Detect which cell encompasses the target text, then output its (X, Y) center coordinate. 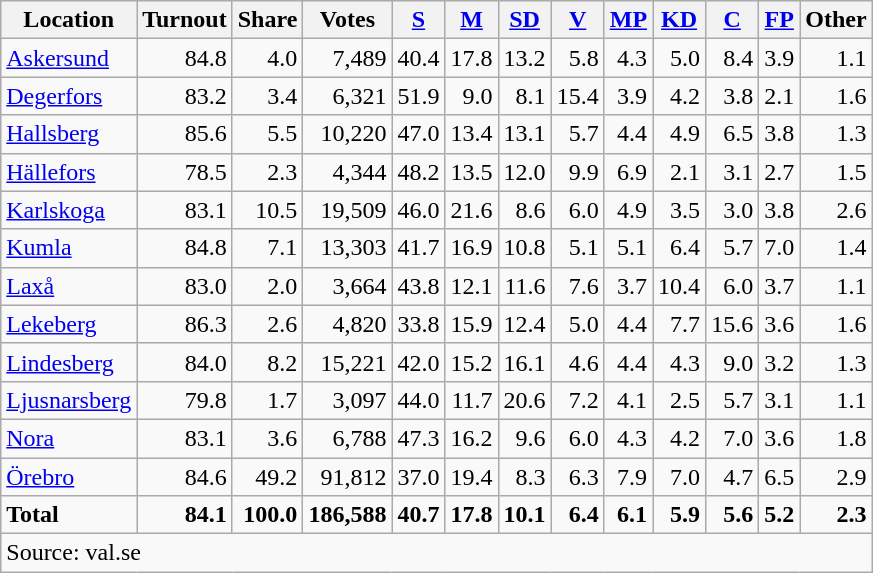
91,812 (348, 477)
1.5 (836, 172)
S (418, 20)
10.8 (524, 248)
Share (268, 20)
M (472, 20)
12.4 (524, 324)
8.1 (524, 96)
Nora (69, 438)
6,321 (348, 96)
78.5 (185, 172)
12.1 (472, 286)
19.4 (472, 477)
2.9 (836, 477)
4,820 (348, 324)
2.7 (780, 172)
Örebro (69, 477)
5.6 (732, 515)
Votes (348, 20)
6.1 (628, 515)
10,220 (348, 134)
79.8 (185, 400)
48.2 (418, 172)
84.1 (185, 515)
5.9 (680, 515)
8.3 (524, 477)
Total (69, 515)
84.6 (185, 477)
6.3 (578, 477)
1.7 (268, 400)
3,097 (348, 400)
2.5 (680, 400)
1.8 (836, 438)
15,221 (348, 362)
Askersund (69, 58)
10.5 (268, 210)
7,489 (348, 58)
40.4 (418, 58)
Lekeberg (69, 324)
84.0 (185, 362)
11.7 (472, 400)
FP (780, 20)
7.7 (680, 324)
46.0 (418, 210)
4,344 (348, 172)
Hällefors (69, 172)
2.0 (268, 286)
C (732, 20)
16.1 (524, 362)
51.9 (418, 96)
Kumla (69, 248)
85.6 (185, 134)
19,509 (348, 210)
Ljusnarsberg (69, 400)
42.0 (418, 362)
11.6 (524, 286)
15.6 (732, 324)
7.2 (578, 400)
7.6 (578, 286)
3,664 (348, 286)
10.1 (524, 515)
9.6 (524, 438)
3.4 (268, 96)
15.2 (472, 362)
Source: val.se (436, 553)
44.0 (418, 400)
SD (524, 20)
41.7 (418, 248)
Degerfors (69, 96)
12.0 (524, 172)
7.1 (268, 248)
4.1 (628, 400)
20.6 (524, 400)
83.2 (185, 96)
Location (69, 20)
Hallsberg (69, 134)
13.1 (524, 134)
5.5 (268, 134)
49.2 (268, 477)
Laxå (69, 286)
47.3 (418, 438)
Lindesberg (69, 362)
MP (628, 20)
8.2 (268, 362)
33.8 (418, 324)
4.6 (578, 362)
86.3 (185, 324)
Karlskoga (69, 210)
13.5 (472, 172)
1.4 (836, 248)
13,303 (348, 248)
5.2 (780, 515)
5.8 (578, 58)
3.5 (680, 210)
47.0 (418, 134)
15.9 (472, 324)
13.4 (472, 134)
83.0 (185, 286)
4.0 (268, 58)
16.2 (472, 438)
21.6 (472, 210)
Other (836, 20)
37.0 (418, 477)
3.2 (780, 362)
7.9 (628, 477)
16.9 (472, 248)
43.8 (418, 286)
6,788 (348, 438)
Turnout (185, 20)
6.9 (628, 172)
186,588 (348, 515)
4.7 (732, 477)
40.7 (418, 515)
V (578, 20)
13.2 (524, 58)
8.4 (732, 58)
9.9 (578, 172)
10.4 (680, 286)
15.4 (578, 96)
KD (680, 20)
3.0 (732, 210)
8.6 (524, 210)
100.0 (268, 515)
